Identify which cell holds the provided text, then report its [x, y] central coordinate. 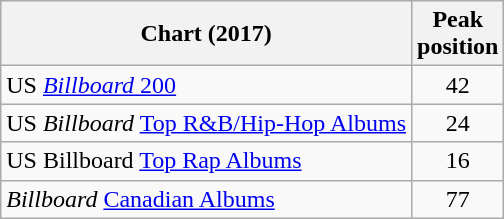
Chart (2017) [206, 34]
16 [458, 161]
42 [458, 85]
24 [458, 123]
US Billboard Top Rap Albums [206, 161]
Billboard Canadian Albums [206, 199]
US Billboard Top R&B/Hip-Hop Albums [206, 123]
Peak position [458, 34]
US Billboard 200 [206, 85]
77 [458, 199]
